Provide the [x, y] coordinate of the cell's center where the given text is located.  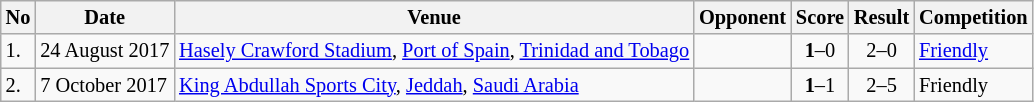
2. [18, 85]
1–1 [820, 85]
Result [882, 17]
King Abdullah Sports City, Jeddah, Saudi Arabia [434, 85]
1. [18, 51]
2–5 [882, 85]
Competition [973, 17]
2–0 [882, 51]
Venue [434, 17]
No [18, 17]
Date [104, 17]
Score [820, 17]
Opponent [742, 17]
7 October 2017 [104, 85]
24 August 2017 [104, 51]
1–0 [820, 51]
Hasely Crawford Stadium, Port of Spain, Trinidad and Tobago [434, 51]
